Output the (x, y) coordinate of the center of the cell containing the given text.  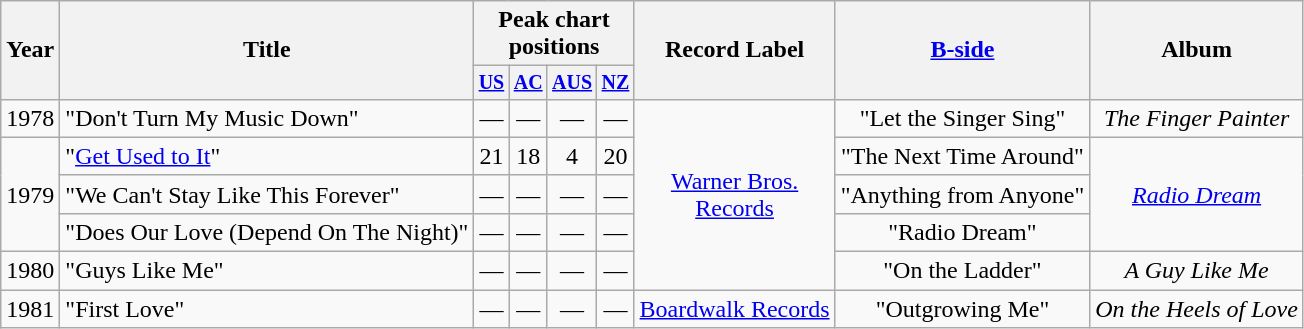
"We Can't Stay Like This Forever" (267, 194)
B-side (962, 50)
Record Label (734, 50)
"Radio Dream" (962, 232)
"Let the Singer Sing" (962, 118)
Boardwalk Records (734, 309)
"Guys Like Me" (267, 271)
AC (528, 82)
AUS (572, 82)
US (492, 82)
Year (30, 50)
Radio Dream (1197, 194)
A Guy Like Me (1197, 271)
"First Love" (267, 309)
"Don't Turn My Music Down" (267, 118)
"On the Ladder" (962, 271)
On the Heels of Love (1197, 309)
20 (616, 156)
1979 (30, 194)
"Outgrowing Me" (962, 309)
Title (267, 50)
Peak chartpositions (554, 34)
"The Next Time Around" (962, 156)
18 (528, 156)
21 (492, 156)
Album (1197, 50)
"Anything from Anyone" (962, 194)
NZ (616, 82)
4 (572, 156)
The Finger Painter (1197, 118)
1981 (30, 309)
1978 (30, 118)
"Get Used to It" (267, 156)
"Does Our Love (Depend On The Night)" (267, 232)
Warner Bros.Records (734, 194)
1980 (30, 271)
